Output the (X, Y) coordinate of the center of the cell containing the given text.  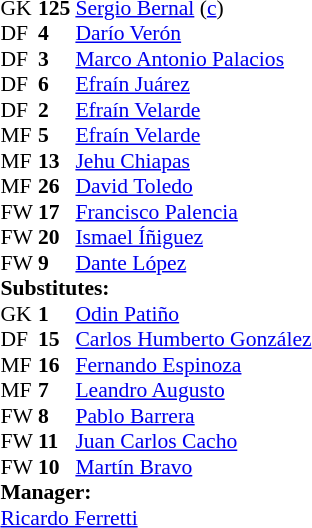
6 (57, 85)
Jehu Chiapas (193, 161)
17 (57, 212)
David Toledo (193, 187)
Manager: (156, 493)
Marco Antonio Palacios (193, 59)
Pablo Barrera (193, 416)
Efraín Juárez (193, 85)
Darío Verón (193, 33)
5 (57, 135)
Leandro Augusto (193, 391)
4 (57, 33)
1 (57, 314)
Ismael Íñiguez (193, 237)
Substitutes: (156, 289)
2 (57, 110)
11 (57, 441)
Fernando Espinoza (193, 365)
Juan Carlos Cacho (193, 441)
15 (57, 339)
10 (57, 467)
13 (57, 161)
20 (57, 237)
Carlos Humberto González (193, 339)
3 (57, 59)
8 (57, 416)
Martín Bravo (193, 467)
Francisco Palencia (193, 212)
9 (57, 263)
Odin Patiño (193, 314)
GK (19, 314)
Dante López (193, 263)
16 (57, 365)
26 (57, 187)
7 (57, 391)
